Identify which cell holds the provided text, then report its (X, Y) central coordinate. 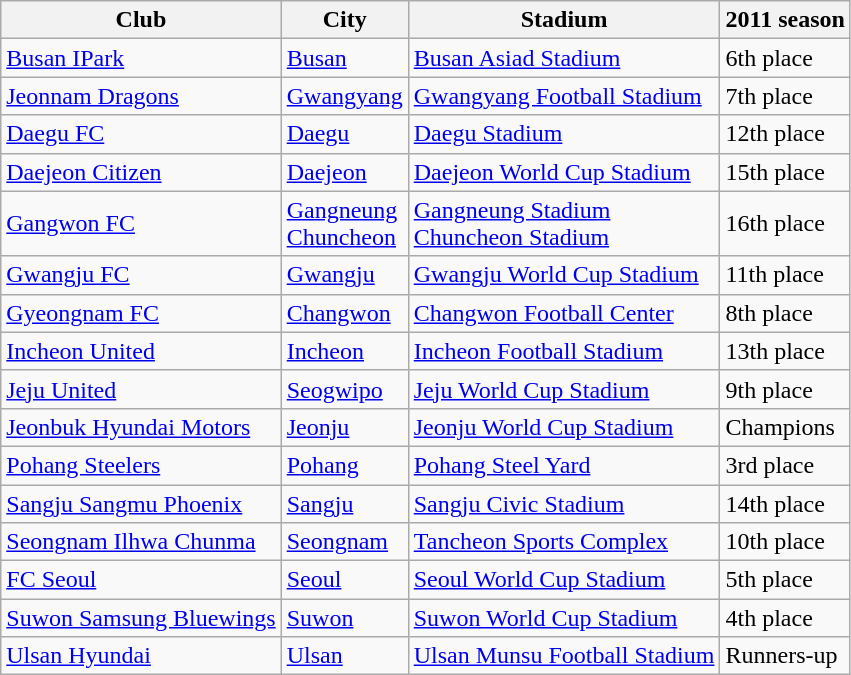
Daejeon (344, 172)
Champions (785, 427)
6th place (785, 58)
Pohang Steelers (141, 465)
Busan Asiad Stadium (564, 58)
12th place (785, 134)
Jeonnam Dragons (141, 96)
Daegu Stadium (564, 134)
Jeonju (344, 427)
Stadium (564, 20)
Incheon United (141, 351)
Incheon (344, 351)
Jeju World Cup Stadium (564, 389)
4th place (785, 618)
Suwon Samsung Bluewings (141, 618)
Daejeon Citizen (141, 172)
Daegu (344, 134)
Busan IPark (141, 58)
7th place (785, 96)
15th place (785, 172)
Gangwon FC (141, 224)
14th place (785, 503)
Gwangju (344, 275)
16th place (785, 224)
Gyeongnam FC (141, 313)
Seongnam (344, 542)
Pohang (344, 465)
Sangju Sangmu Phoenix (141, 503)
Tancheon Sports Complex (564, 542)
Seoul World Cup Stadium (564, 580)
FC Seoul (141, 580)
Sangju Civic Stadium (564, 503)
Suwon (344, 618)
Ulsan (344, 656)
Busan (344, 58)
Daejeon World Cup Stadium (564, 172)
Seongnam Ilhwa Chunma (141, 542)
Jeju United (141, 389)
Sangju (344, 503)
Incheon Football Stadium (564, 351)
Gwangyang (344, 96)
9th place (785, 389)
Jeonbuk Hyundai Motors (141, 427)
Gwangyang Football Stadium (564, 96)
Suwon World Cup Stadium (564, 618)
City (344, 20)
Seoul (344, 580)
Gangneung StadiumChuncheon Stadium (564, 224)
Jeonju World Cup Stadium (564, 427)
3rd place (785, 465)
5th place (785, 580)
8th place (785, 313)
Daegu FC (141, 134)
Gwangju FC (141, 275)
2011 season (785, 20)
10th place (785, 542)
Gwangju World Cup Stadium (564, 275)
Runners-up (785, 656)
GangneungChuncheon (344, 224)
11th place (785, 275)
Changwon Football Center (564, 313)
Pohang Steel Yard (564, 465)
Ulsan Hyundai (141, 656)
Changwon (344, 313)
Club (141, 20)
Seogwipo (344, 389)
Ulsan Munsu Football Stadium (564, 656)
13th place (785, 351)
